Search for the cell housing the specified text and yield its (x, y) center coordinate. 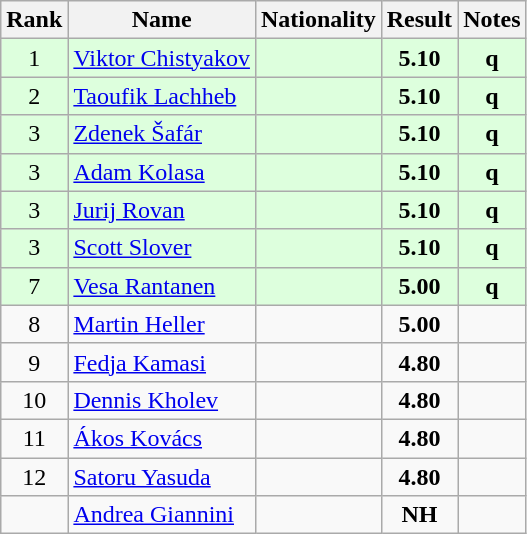
Andrea Giannini (162, 515)
Adam Kolasa (162, 172)
Taoufik Lachheb (162, 96)
12 (34, 477)
Zdenek Šafár (162, 134)
Name (162, 20)
Jurij Rovan (162, 210)
7 (34, 286)
Vesa Rantanen (162, 286)
Result (419, 20)
Fedja Kamasi (162, 362)
Nationality (318, 20)
Dennis Kholev (162, 400)
Scott Slover (162, 248)
8 (34, 324)
9 (34, 362)
Ákos Kovács (162, 438)
11 (34, 438)
1 (34, 58)
Martin Heller (162, 324)
Rank (34, 20)
Satoru Yasuda (162, 477)
Notes (492, 20)
NH (419, 515)
10 (34, 400)
2 (34, 96)
Viktor Chistyakov (162, 58)
